Locate the cell with the specified text and output its [X, Y] center coordinate. 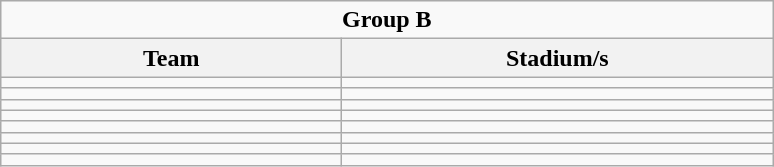
Stadium/s [558, 58]
Team [172, 58]
Group B [387, 20]
